Return the [X, Y] coordinate for the center point of the cell that contains the specified text.  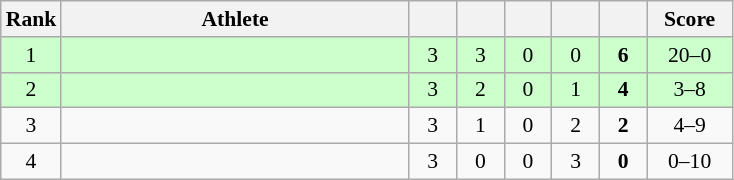
3–8 [690, 90]
Rank [32, 19]
6 [623, 55]
0–10 [690, 162]
Score [690, 19]
Athlete [235, 19]
4–9 [690, 126]
20–0 [690, 55]
